From the cell containing the given text, extract its center point as (x, y) coordinate. 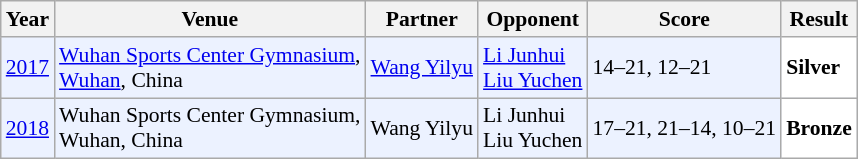
Partner (422, 19)
Venue (210, 19)
Year (28, 19)
2017 (28, 68)
2018 (28, 128)
17–21, 21–14, 10–21 (684, 128)
Bronze (819, 128)
Silver (819, 68)
Result (819, 19)
14–21, 12–21 (684, 68)
Opponent (532, 19)
Score (684, 19)
